Pinpoint the cell where the given text exists, returning its [x, y] midpoint coordinate. 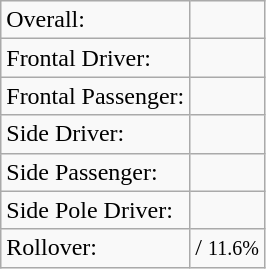
Side Driver: [96, 134]
Side Pole Driver: [96, 210]
Frontal Passenger: [96, 96]
Side Passenger: [96, 172]
Rollover: [96, 248]
Overall: [96, 20]
Frontal Driver: [96, 58]
/ 11.6% [228, 248]
